From the cell containing the given text, extract its center point as (X, Y) coordinate. 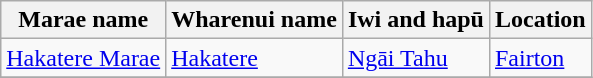
Hakatere (254, 58)
Iwi and hapū (416, 20)
Wharenui name (254, 20)
Marae name (84, 20)
Location (540, 20)
Hakatere Marae (84, 58)
Ngāi Tahu (416, 58)
Fairton (540, 58)
